Detect which cell encompasses the target text, then output its [X, Y] center coordinate. 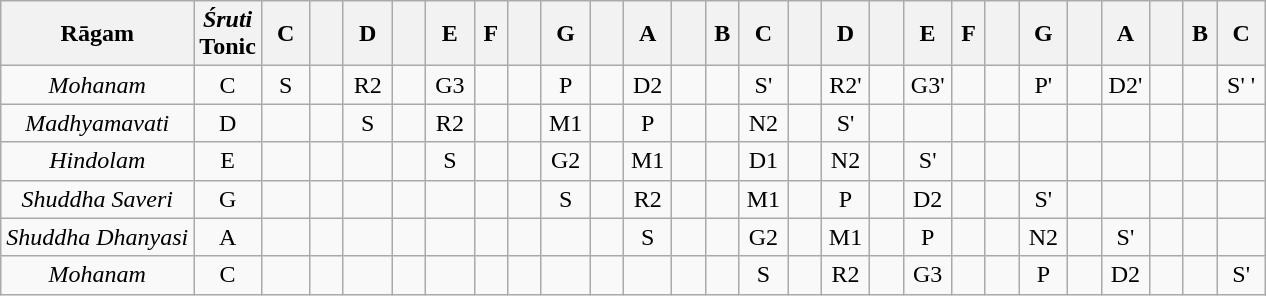
Shuddha Saveri [98, 199]
Shuddha Dhanyasi [98, 237]
D2' [1126, 85]
ŚrutiTonic [228, 34]
Madhyamavati [98, 123]
Hindolam [98, 161]
D1 [764, 161]
R2' [846, 85]
G3' [928, 85]
P' [1044, 85]
Rāgam [98, 34]
S' ' [1242, 85]
